Capture the cell that displays the provided text and extract its (X, Y) central coordinate. 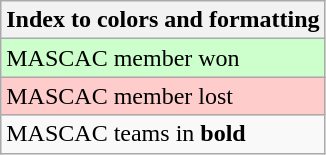
MASCAC teams in bold (163, 134)
MASCAC member won (163, 58)
MASCAC member lost (163, 96)
Index to colors and formatting (163, 20)
